For the text-containing cell, return its midpoint in (X, Y) coordinate format. 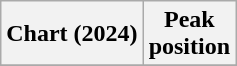
Chart (2024) (72, 34)
Peakposition (189, 34)
